Capture the cell that displays the provided text and extract its [X, Y] central coordinate. 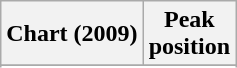
Chart (2009) [72, 34]
Peakposition [189, 34]
